Detect which cell encompasses the target text, then output its (X, Y) center coordinate. 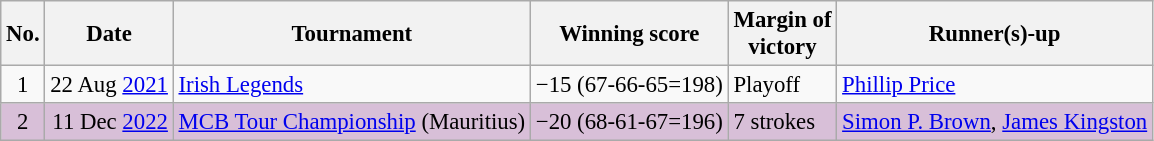
Date (109, 34)
MCB Tour Championship (Mauritius) (352, 122)
No. (23, 34)
1 (23, 85)
Winning score (629, 34)
Simon P. Brown, James Kingston (995, 122)
Playoff (782, 85)
Margin ofvictory (782, 34)
Phillip Price (995, 85)
22 Aug 2021 (109, 85)
7 strokes (782, 122)
11 Dec 2022 (109, 122)
−20 (68-61-67=196) (629, 122)
−15 (67-66-65=198) (629, 85)
Irish Legends (352, 85)
Tournament (352, 34)
Runner(s)-up (995, 34)
2 (23, 122)
